Determine the (x, y) coordinate at the center of the cell enclosing the given text.  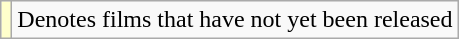
Denotes films that have not yet been released (235, 20)
